Identify which cell holds the provided text, then report its (X, Y) central coordinate. 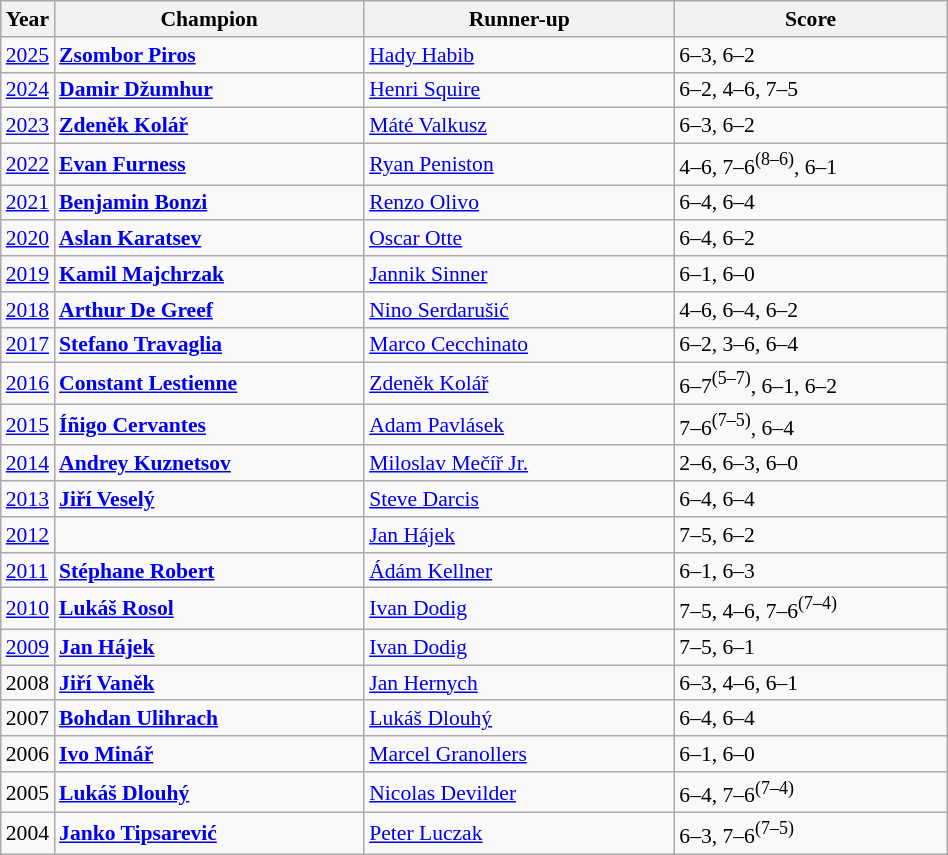
2010 (28, 608)
Íñigo Cervantes (209, 424)
Year (28, 19)
Zsombor Piros (209, 55)
2011 (28, 571)
4–6, 7–6(8–6), 6–1 (810, 164)
6–4, 6–2 (810, 239)
2–6, 6–3, 6–0 (810, 464)
Marcel Granollers (519, 754)
Marco Cecchinato (519, 345)
6–3, 4–6, 6–1 (810, 683)
2006 (28, 754)
Runner-up (519, 19)
2018 (28, 310)
2007 (28, 719)
Máté Valkusz (519, 126)
2023 (28, 126)
Jiří Vaněk (209, 683)
Janko Tipsarević (209, 834)
2019 (28, 274)
2016 (28, 384)
2012 (28, 535)
2024 (28, 90)
Lukáš Rosol (209, 608)
Damir Džumhur (209, 90)
Adam Pavlásek (519, 424)
2025 (28, 55)
2015 (28, 424)
Hady Habib (519, 55)
Aslan Karatsev (209, 239)
Nino Serdarušić (519, 310)
Jannik Sinner (519, 274)
6–2, 3–6, 6–4 (810, 345)
Andrey Kuznetsov (209, 464)
Ryan Peniston (519, 164)
Ivo Minář (209, 754)
Miloslav Mečíř Jr. (519, 464)
2009 (28, 648)
6–4, 7–6(7–4) (810, 792)
2008 (28, 683)
Oscar Otte (519, 239)
Ádám Kellner (519, 571)
Jiří Veselý (209, 499)
6–3, 7–6(7–5) (810, 834)
Evan Furness (209, 164)
Stéphane Robert (209, 571)
2017 (28, 345)
Benjamin Bonzi (209, 203)
Steve Darcis (519, 499)
2020 (28, 239)
4–6, 6–4, 6–2 (810, 310)
Constant Lestienne (209, 384)
Renzo Olivo (519, 203)
6–2, 4–6, 7–5 (810, 90)
Bohdan Ulihrach (209, 719)
7–6(7–5), 6–4 (810, 424)
2013 (28, 499)
Arthur De Greef (209, 310)
Stefano Travaglia (209, 345)
7–5, 6–2 (810, 535)
Henri Squire (519, 90)
Champion (209, 19)
Jan Hernych (519, 683)
2014 (28, 464)
6–7(5–7), 6–1, 6–2 (810, 384)
Nicolas Devilder (519, 792)
2021 (28, 203)
2004 (28, 834)
Peter Luczak (519, 834)
7–5, 4–6, 7–6(7–4) (810, 608)
Score (810, 19)
7–5, 6–1 (810, 648)
Kamil Majchrzak (209, 274)
2005 (28, 792)
2022 (28, 164)
6–1, 6–3 (810, 571)
